Locate the cell with the specified text and output its [X, Y] center coordinate. 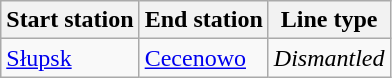
Start station [70, 20]
Słupsk [70, 58]
Cecenowo [204, 58]
Line type [329, 20]
Dismantled [329, 58]
End station [204, 20]
